Pinpoint the cell where the given text exists, returning its (x, y) midpoint coordinate. 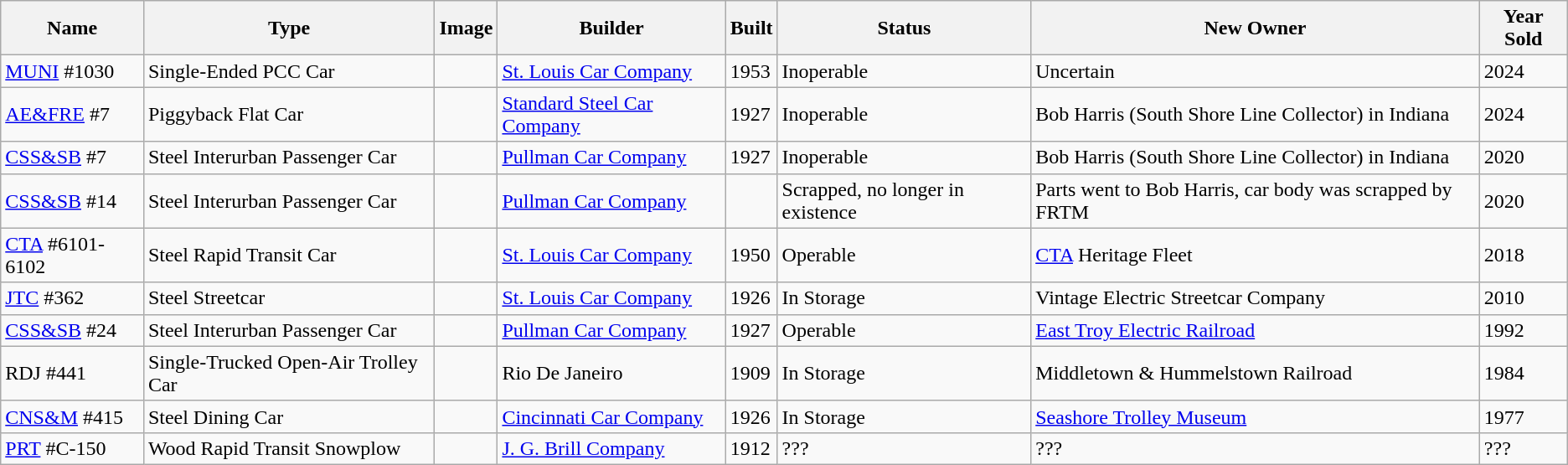
Builder (611, 28)
Steel Rapid Transit Car (289, 255)
Year Sold (1523, 28)
New Owner (1256, 28)
Cincinnati Car Company (611, 416)
1977 (1523, 416)
1950 (751, 255)
Steel Dining Car (289, 416)
J. G. Brill Company (611, 448)
1912 (751, 448)
2018 (1523, 255)
JTC #362 (72, 298)
CSS&SB #7 (72, 158)
PRT #C-150 (72, 448)
RDJ #441 (72, 374)
CSS&SB #24 (72, 330)
Single-Ended PCC Car (289, 71)
1909 (751, 374)
Status (905, 28)
Parts went to Bob Harris, car body was scrapped by FRTM (1256, 201)
CNS&M #415 (72, 416)
Scrapped, no longer in existence (905, 201)
Type (289, 28)
AE&FRE #7 (72, 114)
MUNI #1030 (72, 71)
1992 (1523, 330)
CSS&SB #14 (72, 201)
Rio De Janeiro (611, 374)
Steel Streetcar (289, 298)
CTA Heritage Fleet (1256, 255)
2010 (1523, 298)
1953 (751, 71)
CTA #6101-6102 (72, 255)
Single-Trucked Open-Air Trolley Car (289, 374)
Middletown & Hummelstown Railroad (1256, 374)
Wood Rapid Transit Snowplow (289, 448)
Piggyback Flat Car (289, 114)
Standard Steel Car Company (611, 114)
Uncertain (1256, 71)
Name (72, 28)
Built (751, 28)
East Troy Electric Railroad (1256, 330)
Vintage Electric Streetcar Company (1256, 298)
1984 (1523, 374)
Image (466, 28)
Seashore Trolley Museum (1256, 416)
